Extract the (x, y) coordinate from the center of the cell holding the provided text.  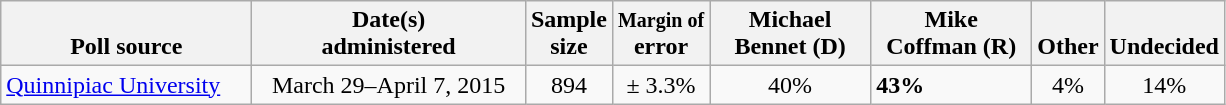
Other (1068, 34)
894 (568, 85)
43% (952, 85)
Margin oferror (660, 34)
Date(s)administered (389, 34)
4% (1068, 85)
Poll source (126, 34)
Quinnipiac University (126, 85)
March 29–April 7, 2015 (389, 85)
± 3.3% (660, 85)
MichaelBennet (D) (790, 34)
Undecided (1164, 34)
14% (1164, 85)
Samplesize (568, 34)
40% (790, 85)
MikeCoffman (R) (952, 34)
